Provide the (x, y) coordinate of the cell's center where the given text is located.  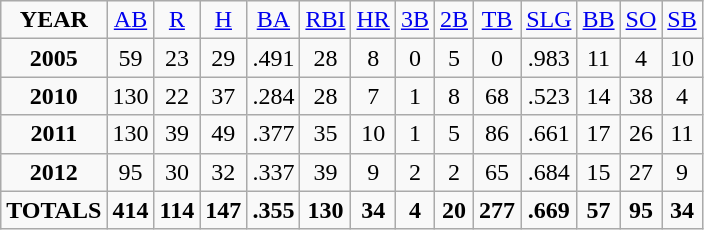
.337 (274, 172)
7 (373, 96)
86 (498, 134)
23 (177, 58)
.491 (274, 58)
37 (224, 96)
YEAR (54, 20)
38 (641, 96)
2B (454, 20)
BA (274, 20)
59 (130, 58)
SO (641, 20)
68 (498, 96)
2011 (54, 134)
147 (224, 210)
29 (224, 58)
2012 (54, 172)
15 (598, 172)
HR (373, 20)
114 (177, 210)
.669 (549, 210)
.523 (549, 96)
27 (641, 172)
35 (326, 134)
2005 (54, 58)
TOTALS (54, 210)
277 (498, 210)
SLG (549, 20)
414 (130, 210)
AB (130, 20)
2010 (54, 96)
.684 (549, 172)
14 (598, 96)
22 (177, 96)
R (177, 20)
.355 (274, 210)
26 (641, 134)
17 (598, 134)
20 (454, 210)
.661 (549, 134)
65 (498, 172)
H (224, 20)
32 (224, 172)
3B (414, 20)
.983 (549, 58)
49 (224, 134)
57 (598, 210)
RBI (326, 20)
BB (598, 20)
SB (682, 20)
.284 (274, 96)
TB (498, 20)
.377 (274, 134)
30 (177, 172)
